Search for the cell housing the specified text and yield its [X, Y] center coordinate. 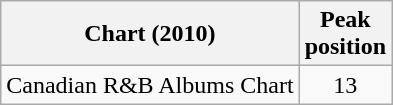
Canadian R&B Albums Chart [150, 85]
13 [345, 85]
Chart (2010) [150, 34]
Peakposition [345, 34]
